Pinpoint the cell where the given text exists, returning its [X, Y] midpoint coordinate. 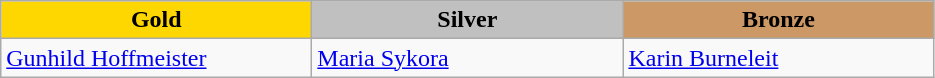
Gold [156, 20]
Gunhild Hoffmeister [156, 58]
Karin Burneleit [778, 58]
Maria Sykora [468, 58]
Silver [468, 20]
Bronze [778, 20]
